Provide the [X, Y] coordinate of the cell's center where the given text is located.  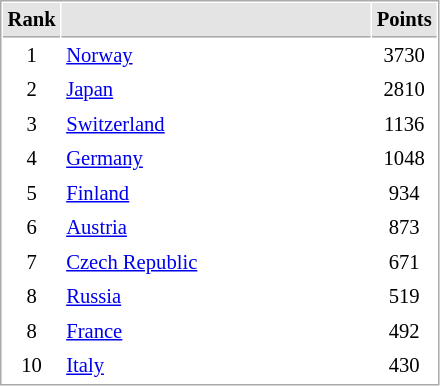
Czech Republic [216, 262]
3 [32, 124]
10 [32, 366]
1 [32, 56]
Japan [216, 90]
492 [404, 332]
France [216, 332]
519 [404, 296]
1048 [404, 158]
671 [404, 262]
2810 [404, 90]
Switzerland [216, 124]
430 [404, 366]
2 [32, 90]
7 [32, 262]
Finland [216, 194]
Norway [216, 56]
Germany [216, 158]
4 [32, 158]
Russia [216, 296]
934 [404, 194]
Points [404, 20]
6 [32, 228]
5 [32, 194]
Austria [216, 228]
Rank [32, 20]
Italy [216, 366]
873 [404, 228]
1136 [404, 124]
3730 [404, 56]
